Search for the cell housing the specified text and yield its [X, Y] center coordinate. 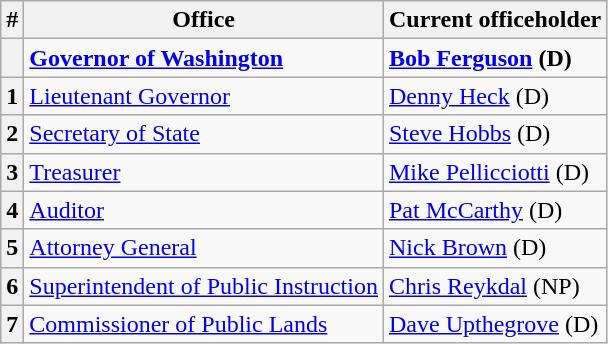
Steve Hobbs (D) [494, 134]
7 [12, 324]
Bob Ferguson (D) [494, 58]
Attorney General [204, 248]
2 [12, 134]
Auditor [204, 210]
Secretary of State [204, 134]
# [12, 20]
Governor of Washington [204, 58]
Pat McCarthy (D) [494, 210]
Mike Pellicciotti (D) [494, 172]
5 [12, 248]
Dave Upthegrove (D) [494, 324]
6 [12, 286]
3 [12, 172]
Commissioner of Public Lands [204, 324]
4 [12, 210]
Lieutenant Governor [204, 96]
Nick Brown (D) [494, 248]
Superintendent of Public Instruction [204, 286]
Denny Heck (D) [494, 96]
Office [204, 20]
Chris Reykdal (NP) [494, 286]
1 [12, 96]
Treasurer [204, 172]
Current officeholder [494, 20]
